For the text-containing cell, return its midpoint in [X, Y] coordinate format. 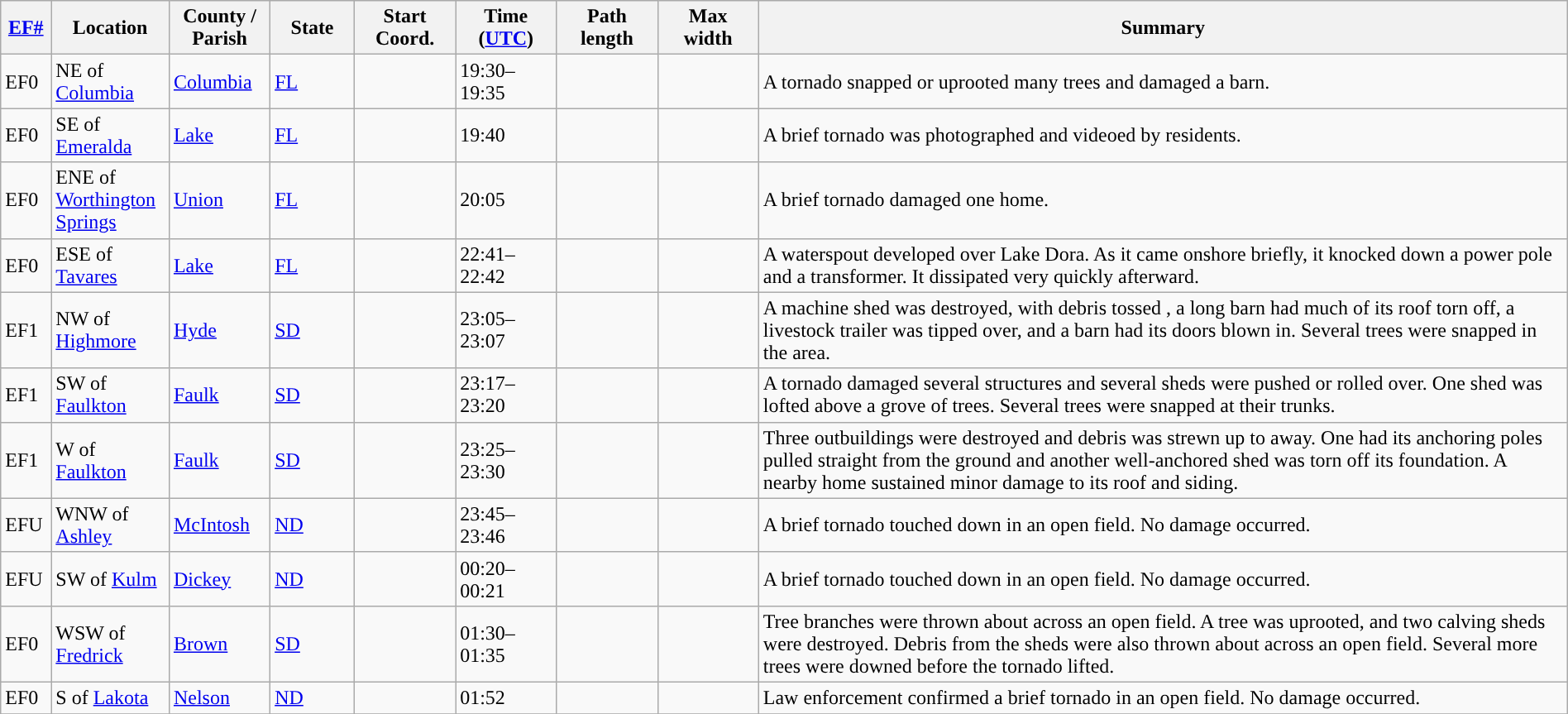
EF# [26, 28]
Columbia [219, 81]
State [313, 28]
SW of Faulkton [111, 395]
SE of Emeralda [111, 136]
19:30–19:35 [506, 81]
Time (UTC) [506, 28]
23:17–23:20 [506, 395]
19:40 [506, 136]
Hyde [219, 330]
Path length [607, 28]
WNW of Ashley [111, 525]
A tornado snapped or uprooted many trees and damaged a barn. [1163, 81]
W of Faulkton [111, 460]
Union [219, 200]
01:30–01:35 [506, 644]
ESE of Tavares [111, 265]
NE of Columbia [111, 81]
Max width [708, 28]
00:20–00:21 [506, 579]
Law enforcement confirmed a brief tornado in an open field. No damage occurred. [1163, 697]
22:41–22:42 [506, 265]
01:52 [506, 697]
23:25–23:30 [506, 460]
SW of Kulm [111, 579]
ENE of Worthington Springs [111, 200]
23:05–23:07 [506, 330]
S of Lakota [111, 697]
County / Parish [219, 28]
Start Coord. [404, 28]
Summary [1163, 28]
Location [111, 28]
Dickey [219, 579]
23:45–23:46 [506, 525]
WSW of Fredrick [111, 644]
NW of Highmore [111, 330]
20:05 [506, 200]
Nelson [219, 697]
A brief tornado damaged one home. [1163, 200]
A brief tornado was photographed and videoed by residents. [1163, 136]
McIntosh [219, 525]
Brown [219, 644]
